Extract the [X, Y] coordinate from the center of the cell holding the provided text.  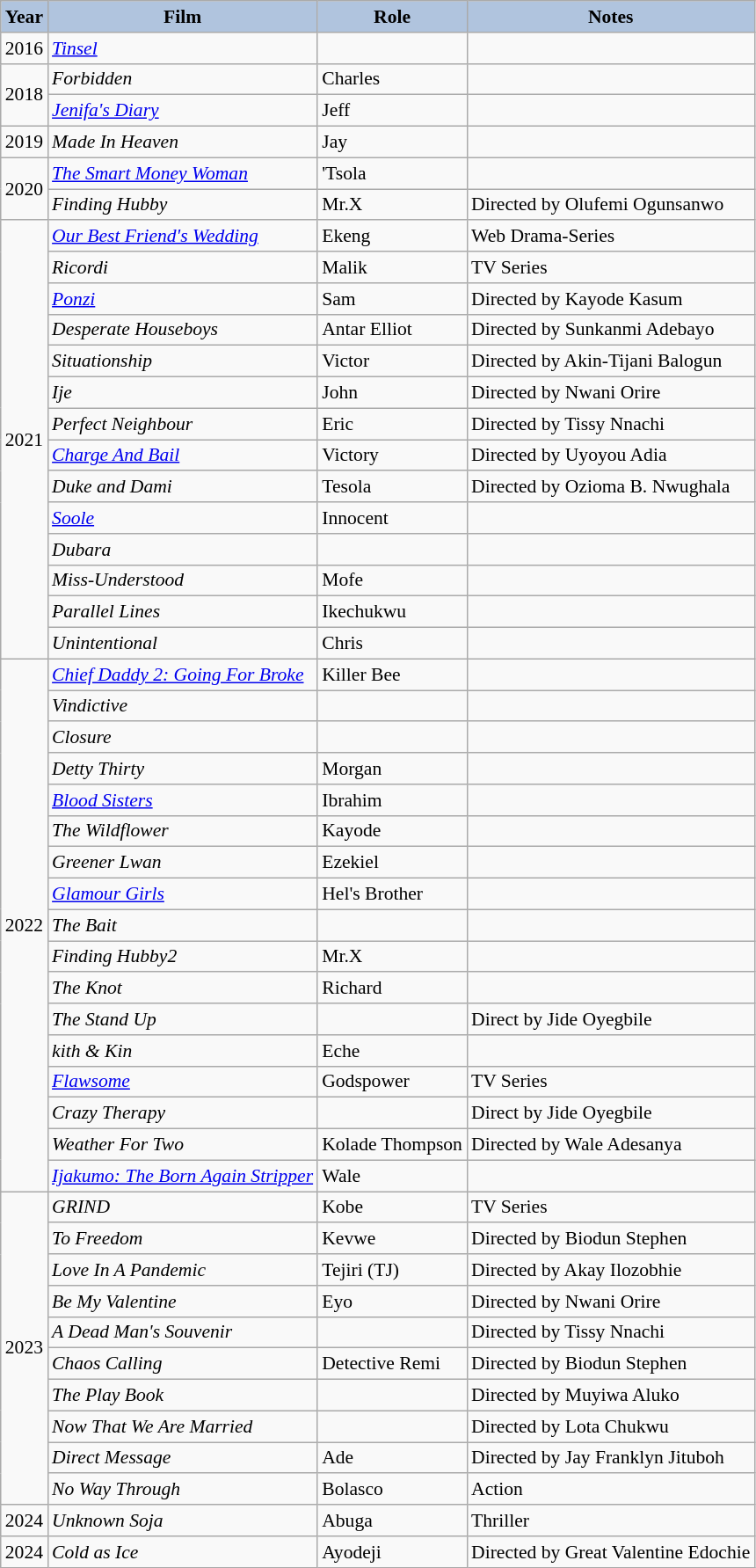
Directed by Akin-Tijani Balogun [610, 361]
The Knot [183, 988]
Unknown Soja [183, 1521]
2019 [25, 142]
Kolade Thompson [392, 1145]
Directed by Muyiwa Aluko [610, 1396]
Eche [392, 1051]
The Smart Money Woman [183, 173]
To Freedom [183, 1239]
Ikechukwu [392, 612]
Wale [392, 1176]
Directed by Kayode Kasum [610, 299]
Malik [392, 267]
Chief Daddy 2: Going For Broke [183, 675]
Kevwe [392, 1239]
Crazy Therapy [183, 1113]
No Way Through [183, 1490]
Richard [392, 988]
Eric [392, 424]
Perfect Neighbour [183, 424]
Charge And Bail [183, 456]
2018 [25, 95]
Directed by Wale Adesanya [610, 1145]
Unintentional [183, 644]
2016 [25, 48]
Detty Thirty [183, 769]
Situationship [183, 361]
Year [25, 17]
Finding Hubby [183, 205]
Direct Message [183, 1458]
2022 [25, 925]
Parallel Lines [183, 612]
Sam [392, 299]
Mofe [392, 580]
Duke and Dami [183, 487]
'Tsola [392, 173]
GRIND [183, 1207]
Directed by Lota Chukwu [610, 1426]
Godspower [392, 1082]
The Wildflower [183, 831]
Directed by Olufemi Ogunsanwo [610, 205]
Ije [183, 393]
Directed by Great Valentine Edochie [610, 1552]
Chris [392, 644]
Be My Valentine [183, 1302]
Finding Hubby2 [183, 957]
Tesola [392, 487]
Directed by Sunkanmi Adebayo [610, 330]
2020 [25, 188]
Tinsel [183, 48]
Jay [392, 142]
Bolasco [392, 1490]
Charles [392, 79]
The Stand Up [183, 1019]
Victory [392, 456]
Notes [610, 17]
2021 [25, 440]
Greener Lwan [183, 863]
Our Best Friend's Wedding [183, 237]
Forbidden [183, 79]
Eyo [392, 1302]
2023 [25, 1348]
Kobe [392, 1207]
Ponzi [183, 299]
Directed by Akay Ilozobhie [610, 1270]
Hel's Brother [392, 894]
Jeff [392, 111]
John [392, 393]
Ezekiel [392, 863]
Web Drama-Series [610, 237]
The Play Book [183, 1396]
Flawsome [183, 1082]
Now That We Are Married [183, 1426]
Ibrahim [392, 800]
Tejiri (TJ) [392, 1270]
Miss-Understood [183, 580]
Love In A Pandemic [183, 1270]
Detective Remi [392, 1364]
The Bait [183, 925]
Directed by Uyoyou Adia [610, 456]
Ekeng [392, 237]
Thriller [610, 1521]
Closure [183, 738]
Victor [392, 361]
Film [183, 17]
Role [392, 17]
Dubara [183, 550]
Killer Bee [392, 675]
Made In Heaven [183, 142]
Directed by Ozioma B. Nwughala [610, 487]
Kayode [392, 831]
Morgan [392, 769]
Action [610, 1490]
kith & Kin [183, 1051]
Soole [183, 518]
Ricordi [183, 267]
Ade [392, 1458]
Desperate Houseboys [183, 330]
Jenifa's Diary [183, 111]
Cold as Ice [183, 1552]
Antar Elliot [392, 330]
Innocent [392, 518]
Blood Sisters [183, 800]
Chaos Calling [183, 1364]
Abuga [392, 1521]
Glamour Girls [183, 894]
A Dead Man's Souvenir [183, 1332]
Ayodeji [392, 1552]
Directed by Jay Franklyn Jituboh [610, 1458]
Ijakumo: The Born Again Stripper [183, 1176]
Weather For Two [183, 1145]
Vindictive [183, 706]
